From the cell containing the given text, extract its center point as (X, Y) coordinate. 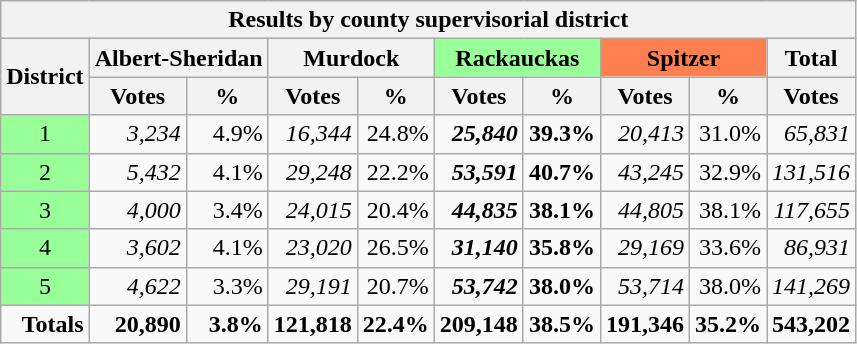
2 (45, 172)
39.3% (562, 134)
District (45, 77)
31,140 (478, 248)
20,413 (644, 134)
53,742 (478, 286)
86,931 (812, 248)
32.9% (728, 172)
209,148 (478, 324)
141,269 (812, 286)
Rackauckas (517, 58)
22.4% (396, 324)
16,344 (312, 134)
44,805 (644, 210)
29,191 (312, 286)
131,516 (812, 172)
53,714 (644, 286)
Albert-Sheridan (178, 58)
1 (45, 134)
3.8% (227, 324)
Spitzer (683, 58)
3,234 (138, 134)
Murdock (351, 58)
20,890 (138, 324)
117,655 (812, 210)
20.7% (396, 286)
29,248 (312, 172)
24,015 (312, 210)
26.5% (396, 248)
31.0% (728, 134)
40.7% (562, 172)
191,346 (644, 324)
65,831 (812, 134)
3.3% (227, 286)
543,202 (812, 324)
22.2% (396, 172)
3,602 (138, 248)
5 (45, 286)
29,169 (644, 248)
Results by county supervisorial district (428, 20)
44,835 (478, 210)
35.2% (728, 324)
Total (812, 58)
Totals (45, 324)
20.4% (396, 210)
23,020 (312, 248)
35.8% (562, 248)
24.8% (396, 134)
4 (45, 248)
5,432 (138, 172)
121,818 (312, 324)
4,000 (138, 210)
25,840 (478, 134)
53,591 (478, 172)
43,245 (644, 172)
3 (45, 210)
3.4% (227, 210)
38.5% (562, 324)
4,622 (138, 286)
33.6% (728, 248)
4.9% (227, 134)
